Provide the [X, Y] coordinate of the cell's center where the given text is located.  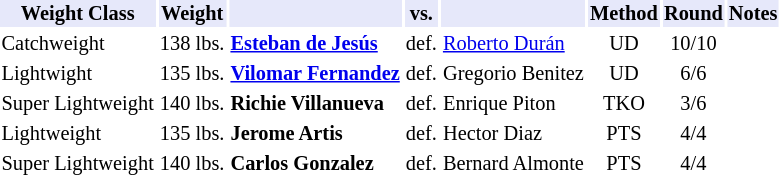
Catchweight [78, 44]
3/6 [693, 104]
Lightweight [78, 134]
vs. [421, 14]
140 lbs. [192, 104]
Round [693, 14]
Method [624, 14]
Vilomar Fernandez [315, 74]
Jerome Artis [315, 134]
Notes [753, 14]
Esteban de Jesús [315, 44]
Gregorio Benitez [513, 74]
Weight Class [78, 14]
PTS [624, 134]
10/10 [693, 44]
4/4 [693, 134]
Lightwight [78, 74]
TKO [624, 104]
Richie Villanueva [315, 104]
Super Lightweight [78, 104]
Weight [192, 14]
6/6 [693, 74]
Hector Diaz [513, 134]
Roberto Durán [513, 44]
138 lbs. [192, 44]
Enrique Piton [513, 104]
